Search for the cell housing the specified text and yield its (X, Y) center coordinate. 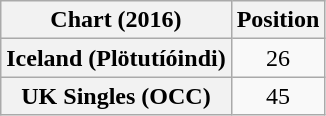
UK Singles (OCC) (116, 96)
Iceland (Plötutíóindi) (116, 58)
45 (278, 96)
26 (278, 58)
Chart (2016) (116, 20)
Position (278, 20)
